Detect which cell encompasses the target text, then output its [X, Y] center coordinate. 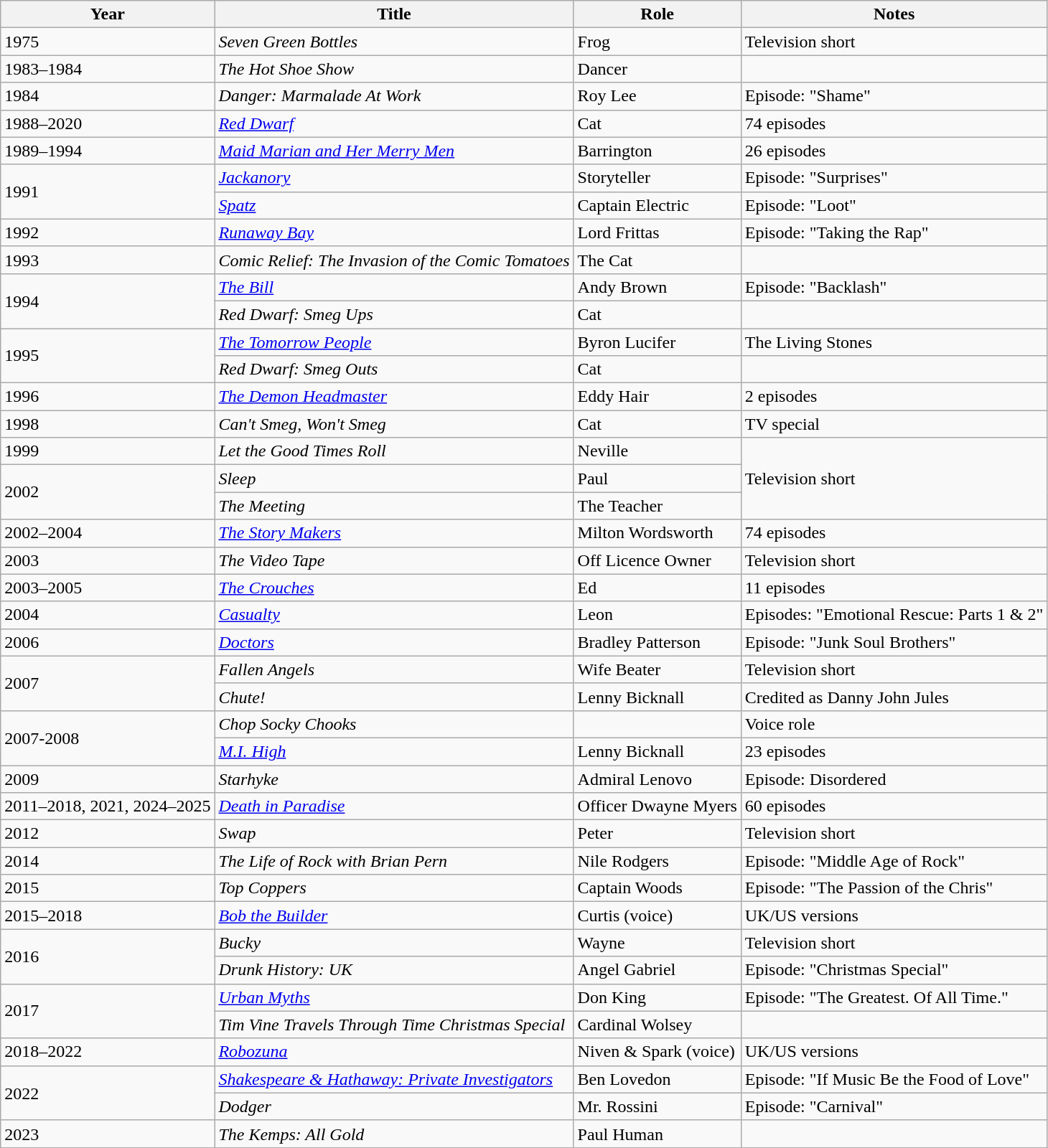
Wayne [658, 943]
The Demon Headmaster [394, 397]
Red Dwarf: Smeg Outs [394, 370]
Episodes: "Emotional Rescue: Parts 1 & 2" [894, 615]
Spatz [394, 205]
Angel Gabriel [658, 970]
Dancer [658, 69]
The Hot Shoe Show [394, 69]
60 episodes [894, 806]
2002–2004 [108, 533]
Danger: Marmalade At Work [394, 96]
Roy Lee [658, 96]
Captain Electric [658, 205]
23 episodes [894, 751]
Officer Dwayne Myers [658, 806]
Bradley Patterson [658, 642]
Frog [658, 42]
Seven Green Bottles [394, 42]
Mr. Rossini [658, 1106]
Niven & Spark (voice) [658, 1052]
1999 [108, 451]
Off Licence Owner [658, 560]
Comic Relief: The Invasion of the Comic Tomatoes [394, 260]
Wife Beater [658, 669]
The Teacher [658, 506]
Shakespeare & Hathaway: Private Investigators [394, 1079]
Year [108, 14]
Lord Frittas [658, 232]
2007-2008 [108, 738]
Ed [658, 588]
Jackanory [394, 178]
2011–2018, 2021, 2024–2025 [108, 806]
Bucky [394, 943]
Cardinal Wolsey [658, 1025]
1998 [108, 424]
2 episodes [894, 397]
Barrington [658, 151]
Urban Myths [394, 997]
1991 [108, 192]
2015 [108, 888]
The Bill [394, 287]
Death in Paradise [394, 806]
The Crouches [394, 588]
1996 [108, 397]
2007 [108, 683]
Dodger [394, 1106]
Bob the Builder [394, 916]
1983–1984 [108, 69]
Andy Brown [658, 287]
2002 [108, 492]
1994 [108, 301]
2004 [108, 615]
26 episodes [894, 151]
Episode: "Carnival" [894, 1106]
Can't Smeg, Won't Smeg [394, 424]
2018–2022 [108, 1052]
Milton Wordsworth [658, 533]
Episode: "If Music Be the Food of Love" [894, 1079]
1975 [108, 42]
Swap [394, 834]
Nile Rodgers [658, 861]
Ben Lovedon [658, 1079]
1988–2020 [108, 123]
Doctors [394, 642]
TV special [894, 424]
Runaway Bay [394, 232]
Captain Woods [658, 888]
Drunk History: UK [394, 970]
Red Dwarf: Smeg Ups [394, 314]
The Life of Rock with Brian Pern [394, 861]
Title [394, 14]
11 episodes [894, 588]
Fallen Angels [394, 669]
Episode: "Taking the Rap" [894, 232]
Top Coppers [394, 888]
2003–2005 [108, 588]
Leon [658, 615]
2012 [108, 834]
1995 [108, 356]
Storyteller [658, 178]
2014 [108, 861]
The Kemps: All Gold [394, 1134]
Episode: "Loot" [894, 205]
1992 [108, 232]
2009 [108, 778]
The Cat [658, 260]
Chute! [394, 697]
Episode: "The Greatest. Of All Time." [894, 997]
Episode: "Backlash" [894, 287]
Role [658, 14]
Eddy Hair [658, 397]
1989–1994 [108, 151]
Episode: "Shame" [894, 96]
Episode: Disordered [894, 778]
Casualty [394, 615]
Paul Human [658, 1134]
Episode: "Middle Age of Rock" [894, 861]
1984 [108, 96]
Voice role [894, 724]
Episode: "The Passion of the Chris" [894, 888]
Robozuna [394, 1052]
2017 [108, 1011]
Notes [894, 14]
Starhyke [394, 778]
2006 [108, 642]
The Tomorrow People [394, 342]
Don King [658, 997]
M.I. High [394, 751]
Sleep [394, 479]
Maid Marian and Her Merry Men [394, 151]
Episode: "Surprises" [894, 178]
Tim Vine Travels Through Time Christmas Special [394, 1025]
Episode: "Junk Soul Brothers" [894, 642]
Paul [658, 479]
The Living Stones [894, 342]
2003 [108, 560]
2016 [108, 956]
2023 [108, 1134]
Episode: "Christmas Special" [894, 970]
1993 [108, 260]
Peter [658, 834]
Red Dwarf [394, 123]
Neville [658, 451]
2015–2018 [108, 916]
Byron Lucifer [658, 342]
2022 [108, 1093]
Let the Good Times Roll [394, 451]
The Video Tape [394, 560]
Admiral Lenovo [658, 778]
Credited as Danny John Jules [894, 697]
Curtis (voice) [658, 916]
The Story Makers [394, 533]
The Meeting [394, 506]
Chop Socky Chooks [394, 724]
